Detect which cell encompasses the target text, then output its (X, Y) center coordinate. 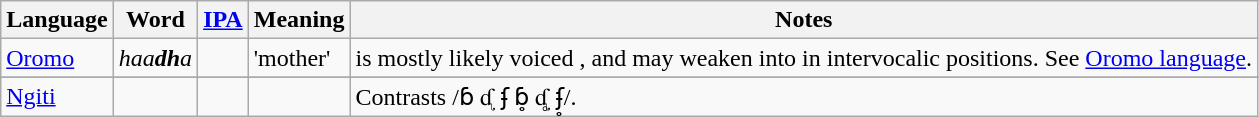
Ngiti (57, 97)
is mostly likely voiced , and may weaken into in intervocalic positions. See Oromo language. (804, 58)
Meaning (299, 20)
Oromo (57, 58)
Notes (804, 20)
IPA (224, 20)
Word (155, 20)
Language (57, 20)
Contrasts /ɓ ᶑ ʄ ɓ̥ ᶑ̥ ʄ̥/. (804, 97)
haadha (155, 58)
'mother' (299, 58)
